Find where the given text appears and provide that cell's center as [x, y] coordinate. 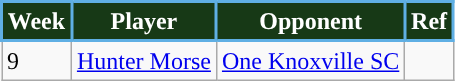
Opponent [310, 22]
Player [144, 22]
Week [37, 22]
Ref [430, 22]
9 [37, 60]
One Knoxville SC [310, 60]
Hunter Morse [144, 60]
